For the text-containing cell, return its midpoint in (x, y) coordinate format. 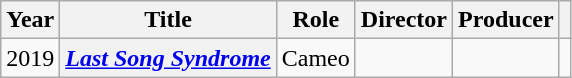
Role (316, 20)
Producer (506, 20)
Last Song Syndrome (168, 58)
Cameo (316, 58)
Year (30, 20)
Title (168, 20)
Director (404, 20)
2019 (30, 58)
